Capture the cell that displays the provided text and extract its [X, Y] central coordinate. 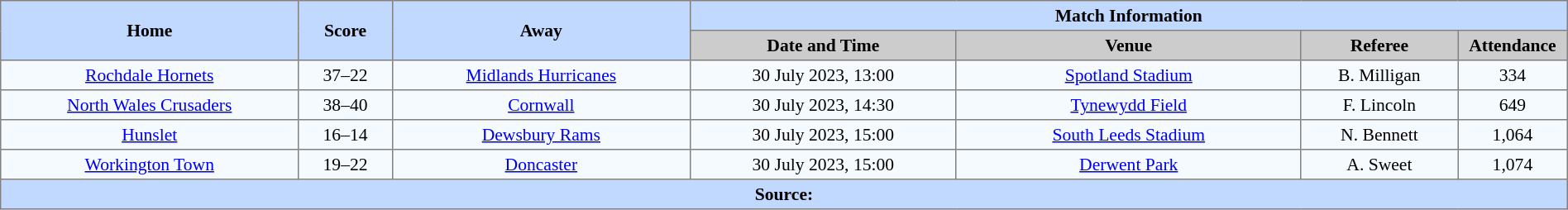
Hunslet [150, 135]
1,074 [1513, 165]
N. Bennett [1379, 135]
30 July 2023, 14:30 [823, 105]
Date and Time [823, 45]
Match Information [1128, 16]
30 July 2023, 13:00 [823, 75]
38–40 [346, 105]
1,064 [1513, 135]
Venue [1128, 45]
16–14 [346, 135]
Doncaster [541, 165]
334 [1513, 75]
Dewsbury Rams [541, 135]
A. Sweet [1379, 165]
19–22 [346, 165]
Score [346, 31]
37–22 [346, 75]
Workington Town [150, 165]
B. Milligan [1379, 75]
Derwent Park [1128, 165]
Midlands Hurricanes [541, 75]
Attendance [1513, 45]
North Wales Crusaders [150, 105]
F. Lincoln [1379, 105]
Home [150, 31]
Source: [784, 194]
Cornwall [541, 105]
Away [541, 31]
Rochdale Hornets [150, 75]
South Leeds Stadium [1128, 135]
Spotland Stadium [1128, 75]
649 [1513, 105]
Tynewydd Field [1128, 105]
Referee [1379, 45]
